Output the [x, y] coordinate of the center of the cell containing the given text.  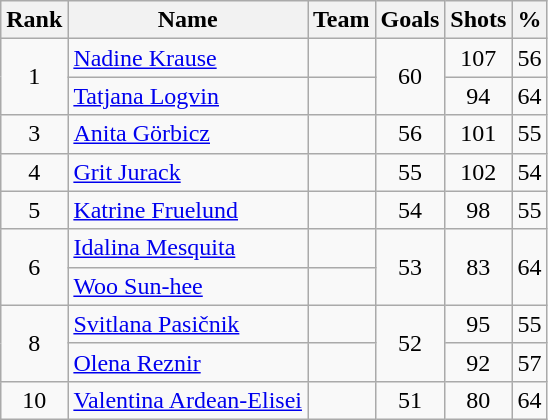
Olena Reznir [188, 362]
6 [34, 267]
1 [34, 77]
Shots [478, 20]
5 [34, 210]
Anita Görbicz [188, 134]
Woo Sun-hee [188, 286]
Goals [410, 20]
3 [34, 134]
Rank [34, 20]
Idalina Mesquita [188, 248]
Svitlana Pasičnik [188, 324]
83 [478, 267]
80 [478, 400]
Team [342, 20]
98 [478, 210]
102 [478, 172]
53 [410, 267]
% [530, 20]
57 [530, 362]
51 [410, 400]
10 [34, 400]
60 [410, 77]
92 [478, 362]
Nadine Krause [188, 58]
Grit Jurack [188, 172]
94 [478, 96]
Tatjana Logvin [188, 96]
4 [34, 172]
Valentina Ardean-Elisei [188, 400]
8 [34, 343]
Katrine Fruelund [188, 210]
101 [478, 134]
Name [188, 20]
52 [410, 343]
95 [478, 324]
107 [478, 58]
